Search for the cell housing the specified text and yield its [x, y] center coordinate. 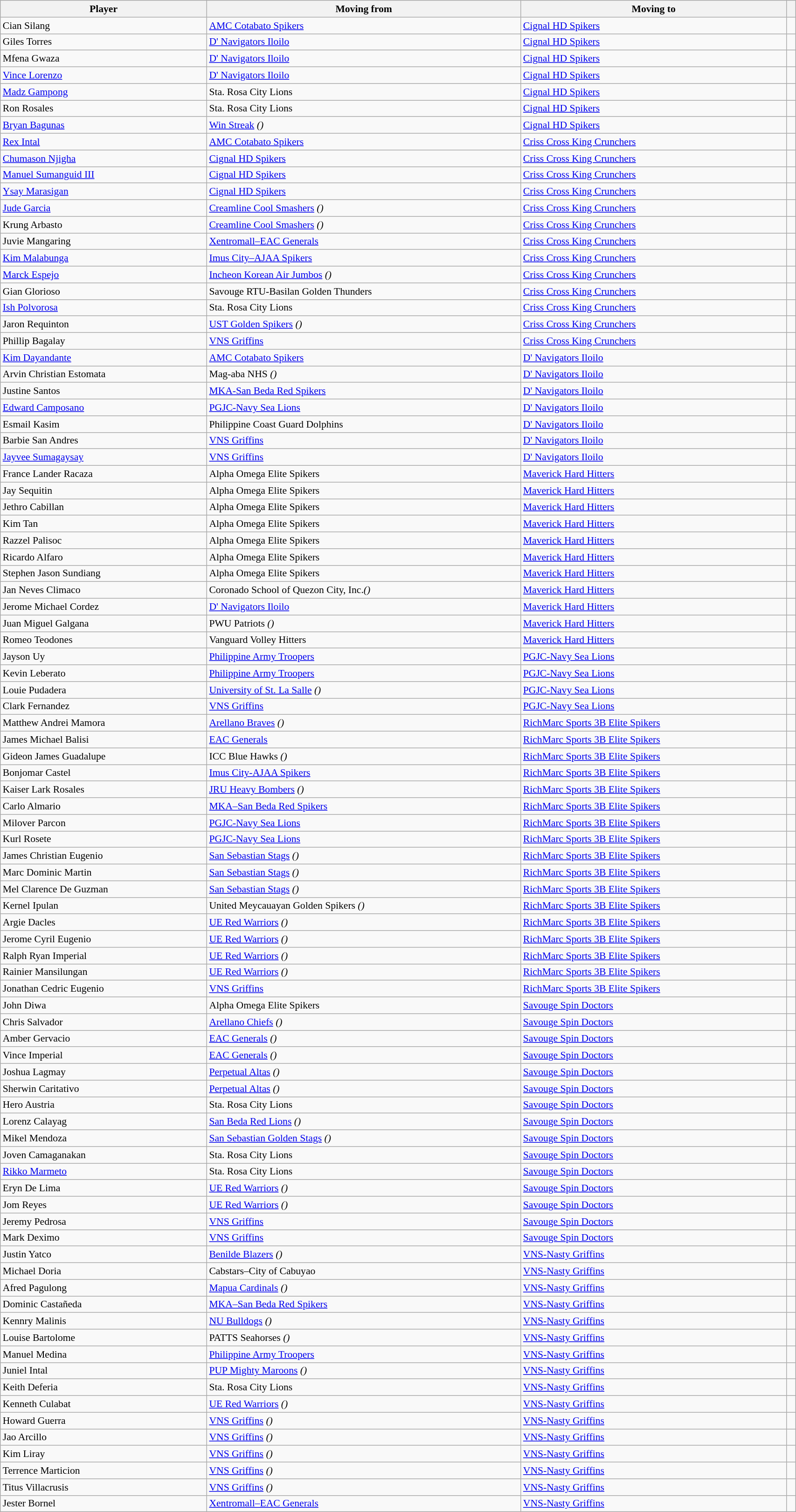
Vanguard Volley Hitters [364, 640]
Keith Deferia [104, 1388]
Chris Salvador [104, 1022]
Chumason Njigha [104, 159]
Jayvee Sumagaysay [104, 457]
Ysay Marasigan [104, 192]
Manuel Sumanguid III [104, 175]
Manuel Medina [104, 1354]
MKA-San Beda Red Spikers [364, 391]
Kevin Leberato [104, 673]
Esmail Kasim [104, 424]
James Michael Balisi [104, 740]
Ralph Ryan Imperial [104, 956]
Argie Dacles [104, 923]
Philippine Coast Guard Dolphins [364, 424]
Incheon Korean Air Jumbos () [364, 275]
Jerome Michael Cordez [104, 607]
Lorenz Calayag [104, 1122]
Milover Parcon [104, 823]
Arvin Christian Estomata [104, 374]
Kim Malabunga [104, 258]
Rainier Mansilungan [104, 972]
Justine Santos [104, 391]
Moving from [364, 9]
Kim Tan [104, 524]
Juan Miguel Galgana [104, 623]
Imus City-AJAA Spikers [364, 773]
Mark Deximo [104, 1238]
Juniel Intal [104, 1371]
Rikko Marmeto [104, 1172]
Mfena Gwaza [104, 59]
Louie Pudadera [104, 690]
Dominic Castañeda [104, 1305]
Joshua Lagmay [104, 1072]
Afred Pagulong [104, 1288]
Jethro Cabillan [104, 507]
James Christian Eugenio [104, 856]
Hero Austria [104, 1105]
Michael Doria [104, 1271]
Ron Rosales [104, 109]
Louise Bartolome [104, 1338]
Kennry Malinis [104, 1321]
Jeremy Pedrosa [104, 1222]
Carlo Almario [104, 806]
Jonathan Cedric Eugenio [104, 989]
Marc Dominic Martin [104, 873]
Kenneth Culabat [104, 1404]
Giles Torres [104, 42]
Mapua Cardinals () [364, 1288]
Cian Silang [104, 26]
Arellano Chiefs () [364, 1022]
Arellano Braves () [364, 723]
PWU Patriots () [364, 623]
University of St. La Salle () [364, 690]
JRU Heavy Bombers () [364, 790]
UST Golden Spikers () [364, 324]
Ish Polvorosa [104, 308]
France Lander Racaza [104, 474]
EAC Generals [364, 740]
Jao Arcillo [104, 1437]
Jan Neves Climaco [104, 590]
Barbie San Andres [104, 441]
PATTS Seahorses () [364, 1338]
Jaron Requinton [104, 324]
Coronado School of Quezon City, Inc.() [364, 590]
Jayson Uy [104, 657]
Howard Guerra [104, 1421]
Kim Liray [104, 1454]
San Sebastian Golden Stags () [364, 1139]
Win Streak () [364, 125]
Gian Glorioso [104, 291]
Juvie Mangaring [104, 242]
Clark Fernandez [104, 706]
Madz Gampong [104, 92]
Vince Lorenzo [104, 76]
Amber Gervacio [104, 1039]
Rex Intal [104, 142]
Razzel Palisoc [104, 540]
Gideon James Guadalupe [104, 756]
Kaiser Lark Rosales [104, 790]
Player [104, 9]
Kurl Rosete [104, 839]
Ricardo Alfaro [104, 557]
Edward Camposano [104, 407]
San Beda Red Lions () [364, 1122]
NU Bulldogs () [364, 1321]
Mikel Mendoza [104, 1139]
Cabstars–City of Cabuyao [364, 1271]
Stephen Jason Sundiang [104, 573]
Bonjomar Castel [104, 773]
Jude Garcia [104, 208]
Justin Yatco [104, 1255]
Vince Imperial [104, 1056]
Mel Clarence De Guzman [104, 889]
Benilde Blazers () [364, 1255]
Moving to [654, 9]
Jerome Cyril Eugenio [104, 939]
ICC Blue Hawks () [364, 756]
United Meycauayan Golden Spikers () [364, 906]
Matthew Andrei Mamora [104, 723]
Marck Espejo [104, 275]
Phillip Bagalay [104, 341]
Kernel Ipulan [104, 906]
Eryn De Lima [104, 1188]
Joven Camaganakan [104, 1155]
PUP Mighty Maroons () [364, 1371]
Jom Reyes [104, 1205]
John Diwa [104, 1006]
Imus City–AJAA Spikers [364, 258]
Jay Sequitin [104, 490]
Romeo Teodones [104, 640]
Terrence Marticion [104, 1471]
Titus Villacrusis [104, 1487]
Savouge RTU-Basilan Golden Thunders [364, 291]
Jester Bornel [104, 1504]
Mag-aba NHS () [364, 374]
Bryan Bagunas [104, 125]
Krung Arbasto [104, 225]
Sherwin Caritativo [104, 1089]
Kim Dayandante [104, 358]
